Determine the (X, Y) coordinate at the center of the cell enclosing the given text.  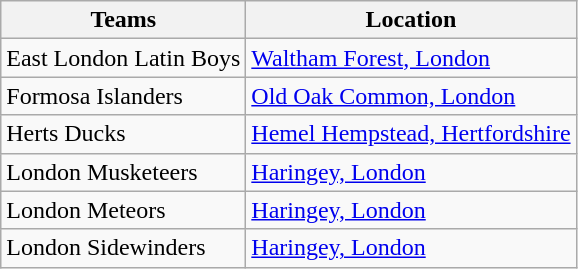
London Meteors (124, 210)
Hemel Hempstead, Hertfordshire (411, 134)
London Sidewinders (124, 248)
Teams (124, 20)
East London Latin Boys (124, 58)
Formosa Islanders (124, 96)
Herts Ducks (124, 134)
London Musketeers (124, 172)
Old Oak Common, London (411, 96)
Location (411, 20)
Waltham Forest, London (411, 58)
